Search for the cell housing the specified text and yield its (x, y) center coordinate. 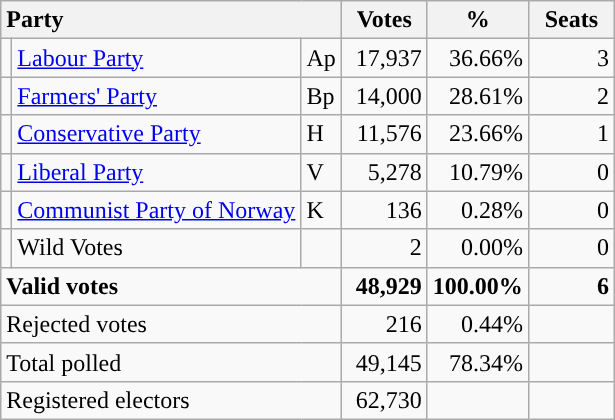
216 (384, 324)
3 (571, 58)
48,929 (384, 286)
6 (571, 286)
Communist Party of Norway (156, 210)
0.28% (478, 210)
1 (571, 134)
78.34% (478, 362)
0.00% (478, 248)
36.66% (478, 58)
49,145 (384, 362)
Valid votes (172, 286)
100.00% (478, 286)
Total polled (172, 362)
Party (172, 20)
Votes (384, 20)
Seats (571, 20)
17,937 (384, 58)
Liberal Party (156, 172)
62,730 (384, 400)
Labour Party (156, 58)
Rejected votes (172, 324)
0.44% (478, 324)
10.79% (478, 172)
H (321, 134)
Ap (321, 58)
Conservative Party (156, 134)
% (478, 20)
23.66% (478, 134)
K (321, 210)
Registered electors (172, 400)
5,278 (384, 172)
28.61% (478, 96)
V (321, 172)
136 (384, 210)
Bp (321, 96)
Wild Votes (156, 248)
14,000 (384, 96)
11,576 (384, 134)
Farmers' Party (156, 96)
